Identify which cell holds the provided text, then report its (X, Y) central coordinate. 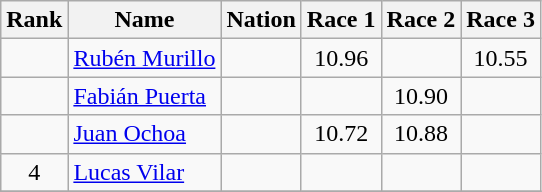
10.55 (501, 58)
10.72 (341, 134)
Juan Ochoa (144, 134)
Lucas Vilar (144, 172)
10.88 (421, 134)
10.96 (341, 58)
Fabián Puerta (144, 96)
Race 2 (421, 20)
Name (144, 20)
10.90 (421, 96)
Race 3 (501, 20)
Rubén Murillo (144, 58)
4 (34, 172)
Nation (261, 20)
Rank (34, 20)
Race 1 (341, 20)
